Provide the [X, Y] coordinate of the cell's center where the given text is located.  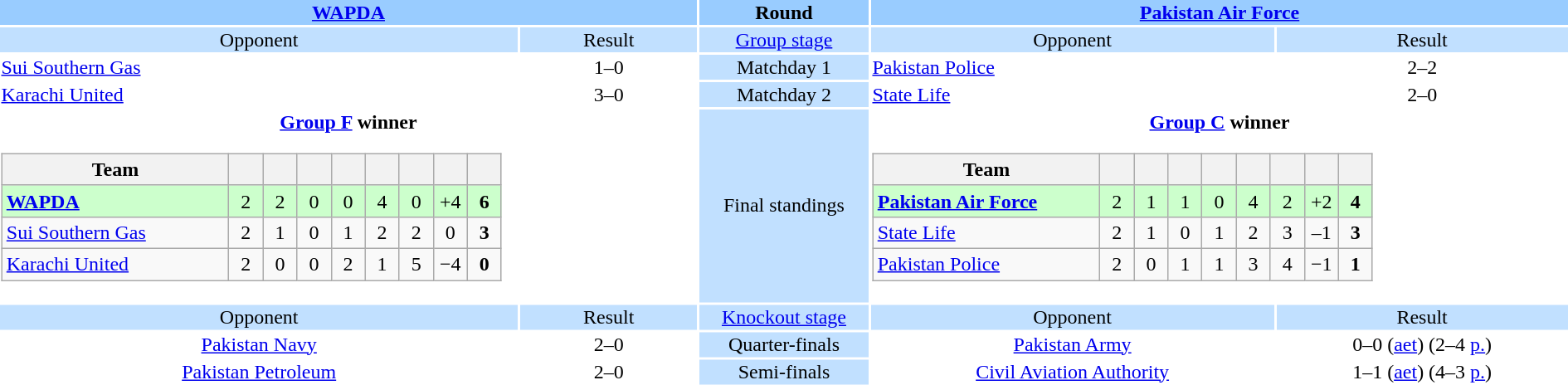
Matchday 2 [784, 95]
1–1 (aet) (4–3 p.) [1422, 372]
Final standings [784, 206]
Matchday 1 [784, 67]
Civil Aviation Authority [1072, 372]
5 [416, 264]
6 [485, 201]
0–0 (aet) (2–4 p.) [1422, 344]
Pakistan Army [1072, 344]
−4 [450, 264]
Pakistan Navy [259, 344]
Group C winner Team Pakistan Air Force 2 1 1 0 4 2 +2 4 State Life 2 1 0 1 2 3 –1 3 Pakistan Police 2 0 1 1 3 4 −1 1 [1220, 206]
Group F winner Team WAPDA 2 2 0 0 4 0 +4 6 Sui Southern Gas 2 1 0 1 2 2 0 3 Karachi United 2 0 0 2 1 5 −4 0 [348, 206]
Semi-finals [784, 372]
1–0 [609, 67]
3–0 [609, 95]
+4 [450, 201]
Knockout stage [784, 317]
Pakistan Petroleum [259, 372]
+2 [1321, 201]
–1 [1321, 232]
2–2 [1422, 67]
Round [784, 12]
Group stage [784, 40]
−1 [1321, 264]
Quarter-finals [784, 344]
